For the text-containing cell, return its midpoint in (X, Y) coordinate format. 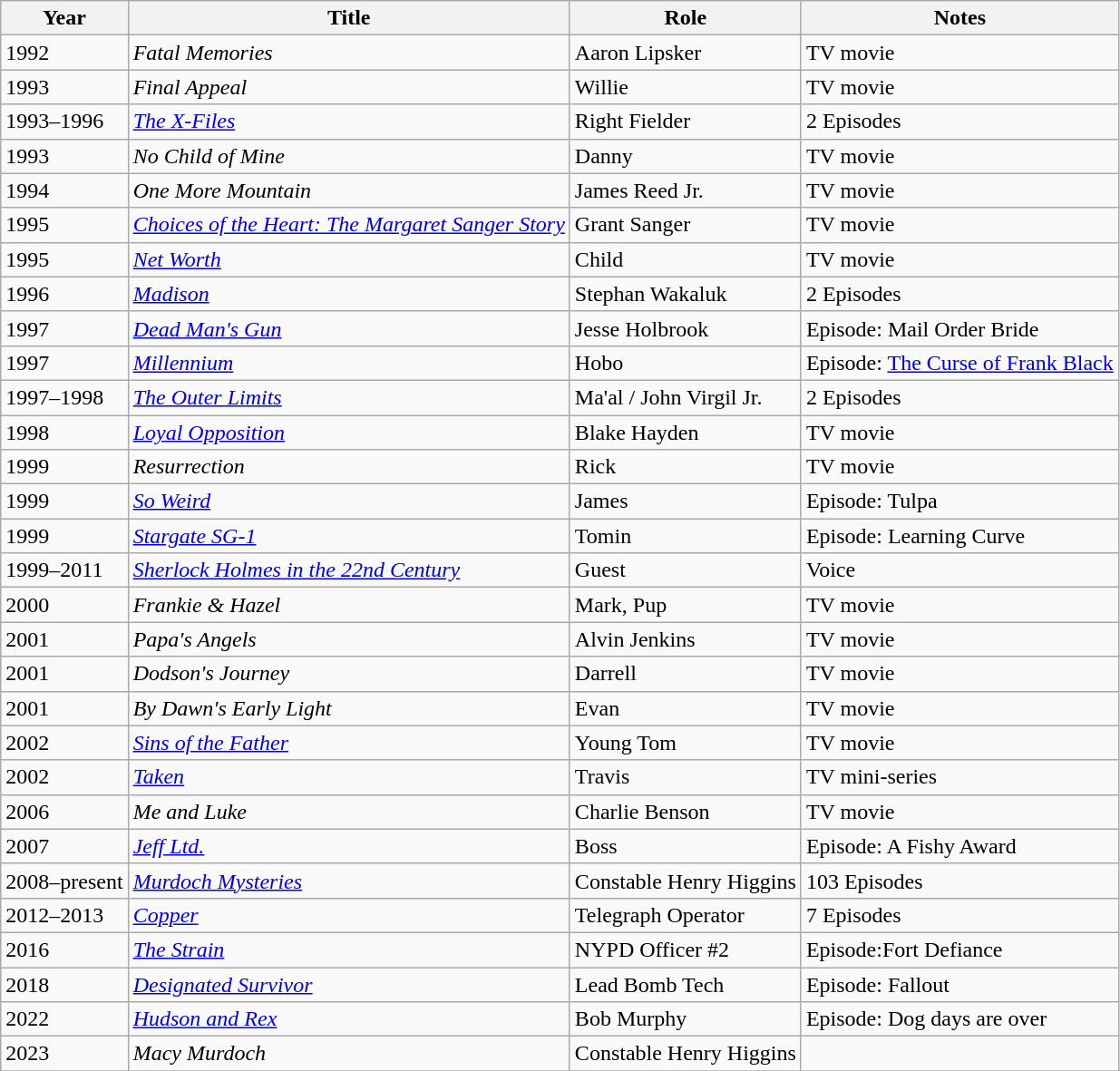
Rick (686, 467)
Episode: Mail Order Bride (959, 328)
1992 (64, 53)
Notes (959, 18)
1994 (64, 190)
James (686, 501)
Episode: A Fishy Award (959, 846)
Episode: Fallout (959, 984)
Tomin (686, 536)
Dodson's Journey (348, 674)
2007 (64, 846)
Role (686, 18)
James Reed Jr. (686, 190)
2006 (64, 812)
Papa's Angels (348, 639)
Mark, Pup (686, 605)
So Weird (348, 501)
One More Mountain (348, 190)
Danny (686, 156)
Episode: The Curse of Frank Black (959, 363)
Child (686, 259)
Loyal Opposition (348, 433)
Guest (686, 570)
Blake Hayden (686, 433)
Episode: Tulpa (959, 501)
Travis (686, 777)
1997–1998 (64, 397)
Young Tom (686, 743)
1999–2011 (64, 570)
Telegraph Operator (686, 915)
Macy Murdoch (348, 1054)
Darrell (686, 674)
Right Fielder (686, 122)
Choices of the Heart: The Margaret Sanger Story (348, 225)
Episode: Dog days are over (959, 1019)
Me and Luke (348, 812)
Final Appeal (348, 87)
Charlie Benson (686, 812)
Sherlock Holmes in the 22nd Century (348, 570)
2000 (64, 605)
Hudson and Rex (348, 1019)
The X-Files (348, 122)
2012–2013 (64, 915)
2022 (64, 1019)
Lead Bomb Tech (686, 984)
2018 (64, 984)
Jesse Holbrook (686, 328)
Stephan Wakaluk (686, 294)
Bob Murphy (686, 1019)
Designated Survivor (348, 984)
Hobo (686, 363)
2016 (64, 949)
Fatal Memories (348, 53)
Frankie & Hazel (348, 605)
The Strain (348, 949)
Net Worth (348, 259)
Sins of the Father (348, 743)
1993–1996 (64, 122)
Grant Sanger (686, 225)
Alvin Jenkins (686, 639)
Millennium (348, 363)
Boss (686, 846)
Willie (686, 87)
103 Episodes (959, 881)
TV mini-series (959, 777)
1998 (64, 433)
By Dawn's Early Light (348, 708)
Resurrection (348, 467)
Episode:Fort Defiance (959, 949)
2023 (64, 1054)
Dead Man's Gun (348, 328)
Copper (348, 915)
The Outer Limits (348, 397)
Ma'al / John Virgil Jr. (686, 397)
Stargate SG-1 (348, 536)
7 Episodes (959, 915)
2008–present (64, 881)
Voice (959, 570)
Year (64, 18)
No Child of Mine (348, 156)
Title (348, 18)
Jeff Ltd. (348, 846)
Murdoch Mysteries (348, 881)
Madison (348, 294)
Aaron Lipsker (686, 53)
Taken (348, 777)
1996 (64, 294)
NYPD Officer #2 (686, 949)
Evan (686, 708)
Episode: Learning Curve (959, 536)
